Return the [X, Y] coordinate for the center point of the cell that contains the specified text.  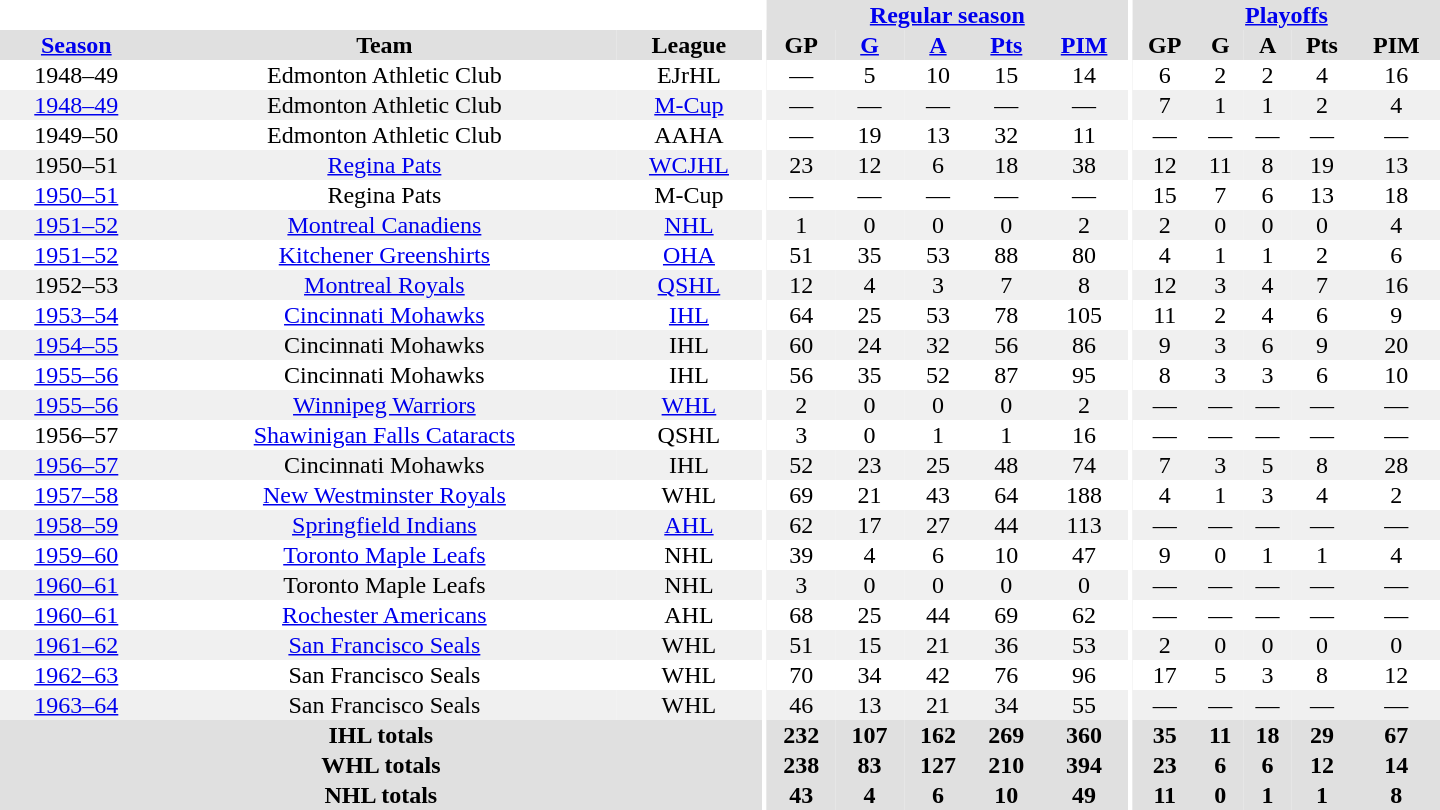
269 [1006, 735]
Montreal Royals [385, 285]
47 [1084, 555]
80 [1084, 255]
20 [1396, 345]
107 [869, 735]
394 [1084, 765]
39 [801, 555]
188 [1084, 495]
WHL totals [381, 765]
78 [1006, 315]
38 [1084, 165]
83 [869, 765]
76 [1006, 675]
232 [801, 735]
1957–58 [76, 495]
46 [801, 705]
28 [1396, 465]
AAHA [689, 135]
1949–50 [76, 135]
Shawinigan Falls Cataracts [385, 435]
League [689, 45]
210 [1006, 765]
Team [385, 45]
127 [938, 765]
96 [1084, 675]
Winnipeg Warriors [385, 405]
1954–55 [76, 345]
74 [1084, 465]
1963–64 [76, 705]
60 [801, 345]
87 [1006, 375]
Montreal Canadiens [385, 225]
29 [1322, 735]
360 [1084, 735]
36 [1006, 645]
EJrHL [689, 75]
238 [801, 765]
55 [1084, 705]
1952–53 [76, 285]
1961–62 [76, 645]
113 [1084, 525]
WCJHL [689, 165]
48 [1006, 465]
1958–59 [76, 525]
49 [1084, 795]
NHL totals [381, 795]
OHA [689, 255]
Kitchener Greenshirts [385, 255]
86 [1084, 345]
68 [801, 615]
24 [869, 345]
95 [1084, 375]
Springfield Indians [385, 525]
27 [938, 525]
Regular season [948, 15]
Rochester Americans [385, 615]
70 [801, 675]
New Westminster Royals [385, 495]
105 [1084, 315]
Playoffs [1286, 15]
162 [938, 735]
1962–63 [76, 675]
IHL totals [381, 735]
1953–54 [76, 315]
Season [76, 45]
67 [1396, 735]
88 [1006, 255]
1959–60 [76, 555]
42 [938, 675]
